Scan for the cell matching the given text and deliver its (x, y) coordinate at center. 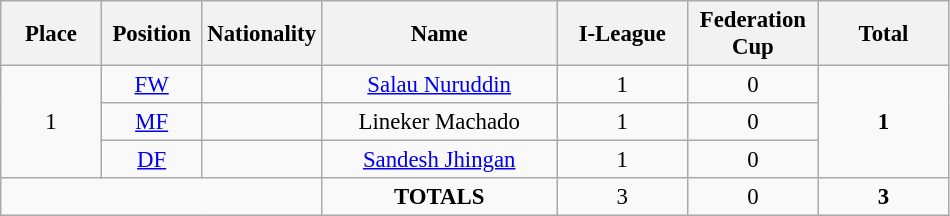
FW (152, 85)
Position (152, 34)
Place (52, 34)
DF (152, 160)
TOTALS (439, 197)
Federation Cup (754, 34)
Sandesh Jhingan (439, 160)
I-League (622, 34)
Name (439, 34)
MF (152, 122)
Salau Nuruddin (439, 85)
Nationality (262, 34)
Lineker Machado (439, 122)
Total (884, 34)
